Output the (X, Y) coordinate of the center of the cell containing the given text.  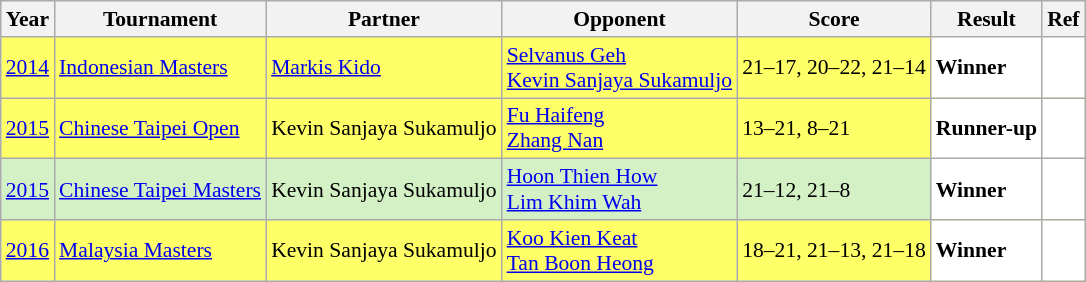
13–21, 8–21 (834, 128)
2014 (28, 68)
Tournament (160, 19)
2016 (28, 250)
Opponent (620, 19)
Year (28, 19)
Markis Kido (384, 68)
Partner (384, 19)
Score (834, 19)
Hoon Thien How Lim Khim Wah (620, 190)
Fu Haifeng Zhang Nan (620, 128)
18–21, 21–13, 21–18 (834, 250)
Selvanus Geh Kevin Sanjaya Sukamuljo (620, 68)
Malaysia Masters (160, 250)
Chinese Taipei Masters (160, 190)
Result (986, 19)
Koo Kien Keat Tan Boon Heong (620, 250)
21–17, 20–22, 21–14 (834, 68)
Chinese Taipei Open (160, 128)
Indonesian Masters (160, 68)
21–12, 21–8 (834, 190)
Runner-up (986, 128)
Ref (1063, 19)
